Return (x, y) of the center of cell containing provided text 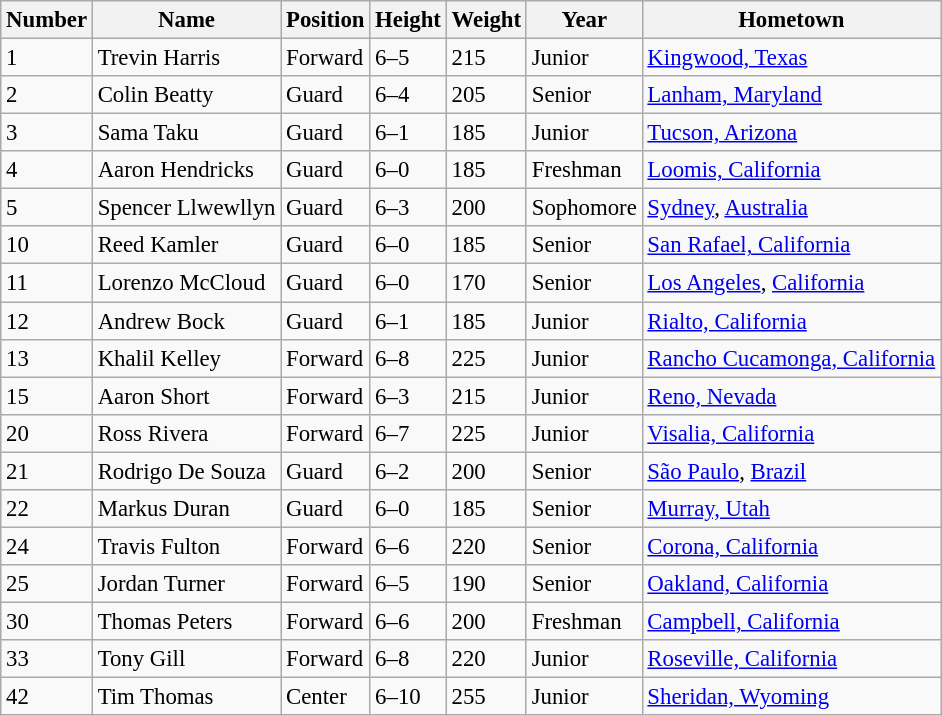
Corona, California (791, 546)
21 (47, 471)
25 (47, 584)
Center (326, 697)
Reed Kamler (186, 245)
Sydney, Australia (791, 208)
Number (47, 20)
255 (486, 697)
Spencer Llwewllyn (186, 208)
Aaron Hendricks (186, 170)
Trevin Harris (186, 58)
Oakland, California (791, 584)
Lanham, Maryland (791, 95)
3 (47, 133)
San Rafael, California (791, 245)
Travis Fulton (186, 546)
Markus Duran (186, 509)
Rancho Cucamonga, California (791, 358)
42 (47, 697)
2 (47, 95)
Kingwood, Texas (791, 58)
1 (47, 58)
Khalil Kelley (186, 358)
São Paulo, Brazil (791, 471)
6–4 (408, 95)
20 (47, 433)
33 (47, 659)
Reno, Nevada (791, 396)
Jordan Turner (186, 584)
Hometown (791, 20)
Rialto, California (791, 321)
Loomis, California (791, 170)
Position (326, 20)
Andrew Bock (186, 321)
6–10 (408, 697)
Tim Thomas (186, 697)
Year (584, 20)
22 (47, 509)
Thomas Peters (186, 621)
Sheridan, Wyoming (791, 697)
6–7 (408, 433)
15 (47, 396)
Tucson, Arizona (791, 133)
5 (47, 208)
12 (47, 321)
Campbell, California (791, 621)
205 (486, 95)
Los Angeles, California (791, 283)
170 (486, 283)
Aaron Short (186, 396)
Visalia, California (791, 433)
24 (47, 546)
Weight (486, 20)
190 (486, 584)
Ross Rivera (186, 433)
6–2 (408, 471)
Colin Beatty (186, 95)
13 (47, 358)
Roseville, California (791, 659)
Tony Gill (186, 659)
10 (47, 245)
Murray, Utah (791, 509)
11 (47, 283)
Lorenzo McCloud (186, 283)
Sophomore (584, 208)
Rodrigo De Souza (186, 471)
4 (47, 170)
30 (47, 621)
Sama Taku (186, 133)
Name (186, 20)
Height (408, 20)
